Search for the cell housing the specified text and yield its [x, y] center coordinate. 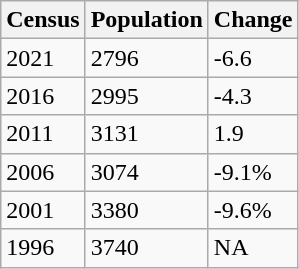
2011 [43, 134]
2796 [146, 58]
2021 [43, 58]
2995 [146, 96]
-9.1% [253, 172]
Change [253, 20]
2006 [43, 172]
2016 [43, 96]
3074 [146, 172]
-9.6% [253, 210]
Population [146, 20]
Census [43, 20]
2001 [43, 210]
3131 [146, 134]
-6.6 [253, 58]
1996 [43, 248]
3380 [146, 210]
1.9 [253, 134]
-4.3 [253, 96]
NA [253, 248]
3740 [146, 248]
